From the cell containing the given text, extract its center point as (x, y) coordinate. 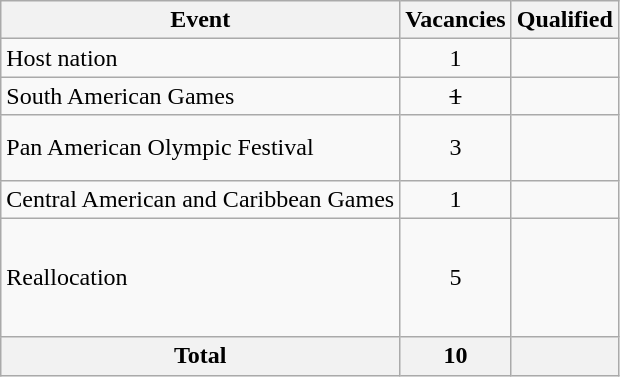
Total (200, 356)
Vacancies (456, 20)
Qualified (564, 20)
10 (456, 356)
3 (456, 148)
Reallocation (200, 278)
South American Games (200, 96)
5 (456, 278)
Event (200, 20)
Central American and Caribbean Games (200, 199)
Host nation (200, 58)
Pan American Olympic Festival (200, 148)
